Identify which cell holds the provided text, then report its (x, y) central coordinate. 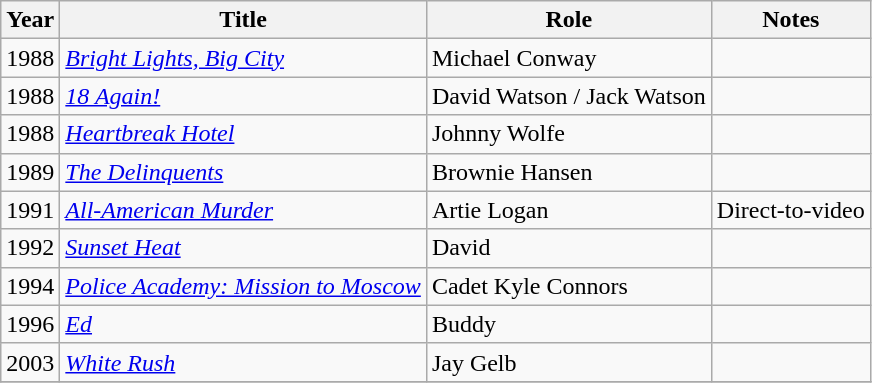
Ed (244, 324)
Buddy (568, 324)
All-American Murder (244, 210)
Michael Conway (568, 58)
1989 (30, 172)
Johnny Wolfe (568, 134)
18 Again! (244, 96)
Bright Lights, Big City (244, 58)
1992 (30, 248)
David (568, 248)
Title (244, 20)
Jay Gelb (568, 362)
Role (568, 20)
2003 (30, 362)
Year (30, 20)
David Watson / Jack Watson (568, 96)
The Delinquents (244, 172)
Sunset Heat (244, 248)
Artie Logan (568, 210)
1994 (30, 286)
Cadet Kyle Connors (568, 286)
1996 (30, 324)
White Rush (244, 362)
Notes (790, 20)
1991 (30, 210)
Brownie Hansen (568, 172)
Direct-to-video (790, 210)
Heartbreak Hotel (244, 134)
Police Academy: Mission to Moscow (244, 286)
